Return the [X, Y] coordinate for the center point of the cell that contains the specified text.  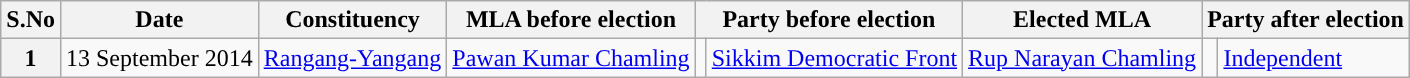
MLA before election [571, 20]
1 [31, 58]
Pawan Kumar Chamling [571, 58]
Date [159, 20]
Party before election [828, 20]
Rup Narayan Chamling [1082, 58]
13 September 2014 [159, 58]
Rangang-Yangang [352, 58]
Sikkim Democratic Front [834, 58]
Elected MLA [1082, 20]
Party after election [1306, 20]
Independent [1314, 58]
S.No [31, 20]
Constituency [352, 20]
